Capture the cell that displays the provided text and extract its (X, Y) central coordinate. 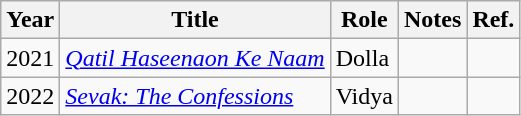
Title (195, 20)
Dolla (364, 58)
2022 (30, 96)
2021 (30, 58)
Qatil Haseenaon Ke Naam (195, 58)
Role (364, 20)
Sevak: The Confessions (195, 96)
Notes (432, 20)
Year (30, 20)
Ref. (494, 20)
Vidya (364, 96)
